Determine the [X, Y] coordinate at the center of the cell enclosing the given text.  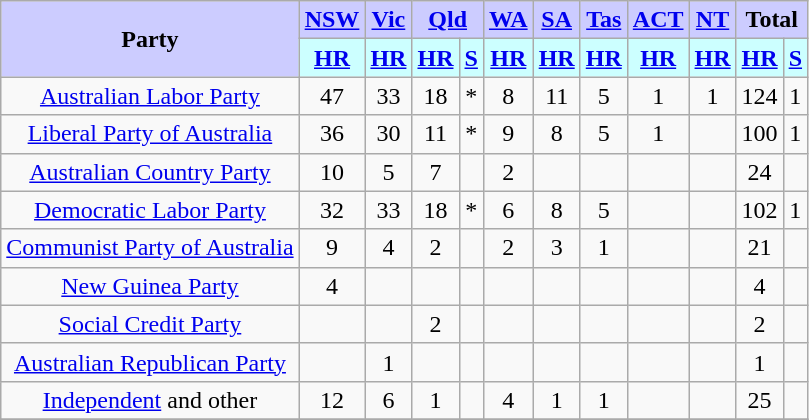
100 [760, 134]
Social Credit Party [150, 324]
47 [332, 96]
21 [760, 248]
10 [332, 172]
Australian Country Party [150, 172]
36 [332, 134]
NSW [332, 20]
Australian Labor Party [150, 96]
Liberal Party of Australia [150, 134]
Party [150, 39]
3 [556, 248]
Independent and other [150, 400]
NT [712, 20]
Tas [604, 20]
WA [508, 20]
Communist Party of Australia [150, 248]
ACT [658, 20]
102 [760, 210]
24 [760, 172]
124 [760, 96]
Democratic Labor Party [150, 210]
12 [332, 400]
32 [332, 210]
Qld [448, 20]
25 [760, 400]
New Guinea Party [150, 286]
30 [388, 134]
SA [556, 20]
Australian Republican Party [150, 362]
Vic [388, 20]
Total [772, 20]
7 [436, 172]
